Scan for the cell matching the given text and deliver its (x, y) coordinate at center. 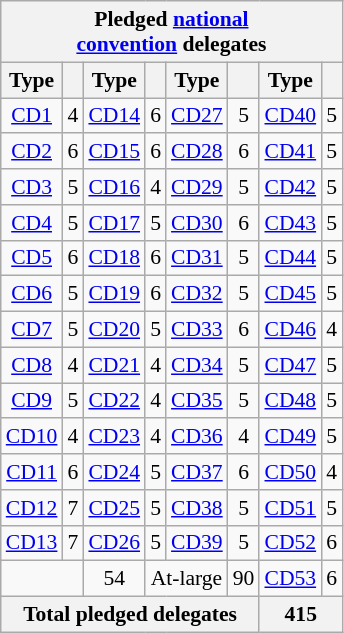
CD12 (32, 508)
CD51 (290, 508)
CD9 (32, 401)
CD29 (197, 187)
CD10 (32, 437)
CD22 (114, 401)
CD1 (32, 116)
90 (244, 579)
CD26 (114, 543)
CD21 (114, 365)
CD48 (290, 401)
CD34 (197, 365)
CD32 (197, 294)
CD2 (32, 152)
CD36 (197, 437)
CD23 (114, 437)
CD19 (114, 294)
CD4 (32, 223)
CD41 (290, 152)
CD47 (290, 365)
CD31 (197, 258)
CD5 (32, 258)
CD18 (114, 258)
CD13 (32, 543)
CD52 (290, 543)
CD3 (32, 187)
CD45 (290, 294)
CD49 (290, 437)
At-large (186, 579)
CD38 (197, 508)
CD37 (197, 472)
CD16 (114, 187)
CD28 (197, 152)
CD25 (114, 508)
CD24 (114, 472)
Pledged nationalconvention delegates (172, 32)
CD53 (290, 579)
CD42 (290, 187)
CD50 (290, 472)
CD8 (32, 365)
CD44 (290, 258)
CD40 (290, 116)
CD11 (32, 472)
CD14 (114, 116)
CD27 (197, 116)
CD35 (197, 401)
CD7 (32, 330)
Total pledged delegates (130, 615)
CD33 (197, 330)
CD30 (197, 223)
CD6 (32, 294)
CD17 (114, 223)
CD15 (114, 152)
CD39 (197, 543)
CD20 (114, 330)
415 (300, 615)
54 (114, 579)
CD46 (290, 330)
CD43 (290, 223)
